Scan for the cell matching the given text and deliver its (x, y) coordinate at center. 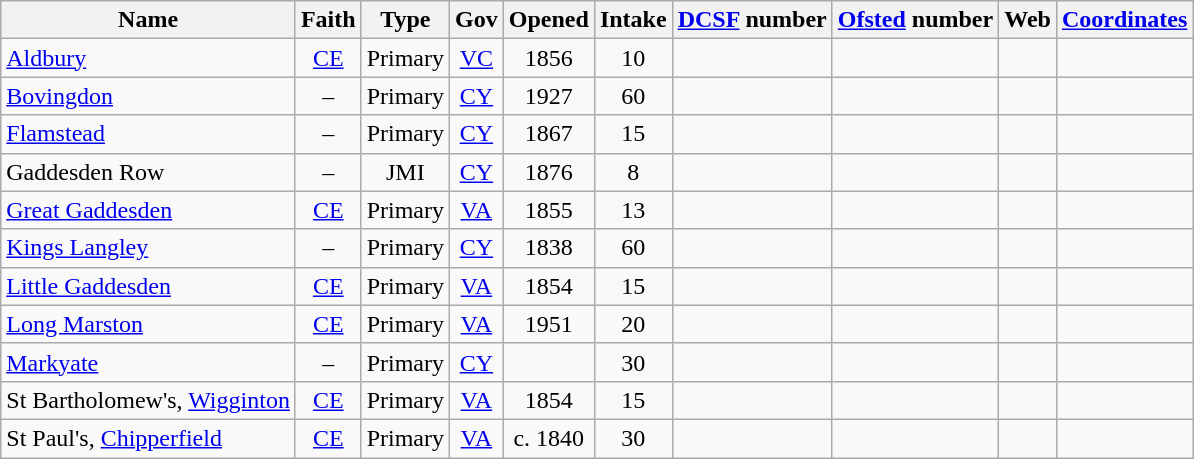
10 (633, 58)
Kings Langley (148, 248)
Long Marston (148, 324)
1855 (548, 210)
c. 1840 (548, 438)
DCSF number (752, 20)
Opened (548, 20)
JMI (405, 172)
1838 (548, 248)
Web (1028, 20)
Flamstead (148, 134)
8 (633, 172)
St Bartholomew's, Wigginton (148, 400)
Gov (477, 20)
Great Gaddesden (148, 210)
1867 (548, 134)
13 (633, 210)
20 (633, 324)
Gaddesden Row (148, 172)
Faith (328, 20)
Aldbury (148, 58)
Markyate (148, 362)
Coordinates (1124, 20)
Bovingdon (148, 96)
Name (148, 20)
St Paul's, Chipperfield (148, 438)
Ofsted number (915, 20)
VC (477, 58)
1876 (548, 172)
1856 (548, 58)
Type (405, 20)
1951 (548, 324)
Intake (633, 20)
1927 (548, 96)
Little Gaddesden (148, 286)
